Return [x, y] of the center of cell containing provided text 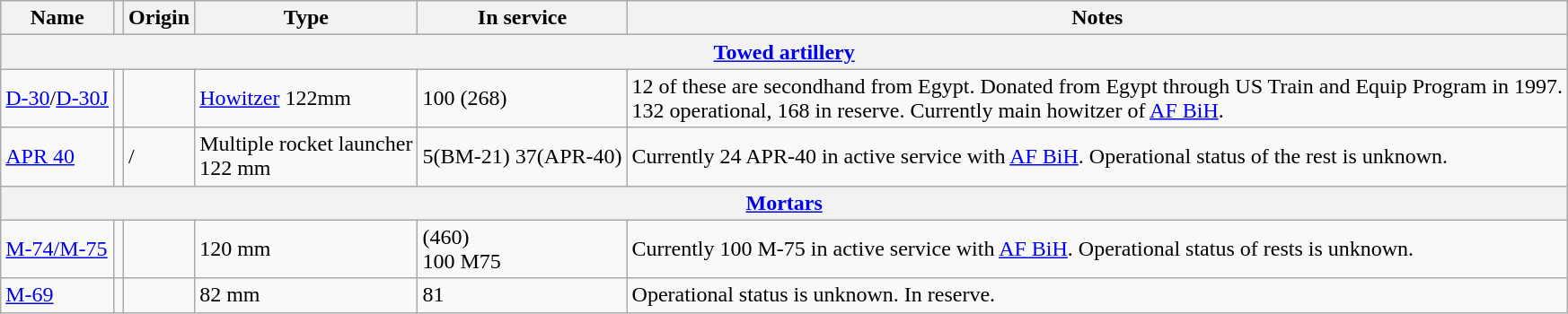
Currently 24 APR-40 in active service with AF BiH. Operational status of the rest is unknown. [1097, 156]
Howitzer 122mm [306, 99]
Currently 100 M-75 in active service with AF BiH. Operational status of rests is unknown. [1097, 249]
Operational status is unknown. In reserve. [1097, 295]
Name [57, 18]
Notes [1097, 18]
M-69 [57, 295]
M-74/M-75 [57, 249]
APR 40 [57, 156]
100 (268) [523, 99]
/ [160, 156]
In service [523, 18]
Mortars [785, 203]
5(BM-21) 37(APR-40) [523, 156]
Multiple rocket launcher122 mm [306, 156]
81 [523, 295]
(460)100 M75 [523, 249]
D-30/D-30J [57, 99]
Type [306, 18]
Origin [160, 18]
82 mm [306, 295]
120 mm [306, 249]
Towed artillery [785, 52]
